For the text-containing cell, return its midpoint in [x, y] coordinate format. 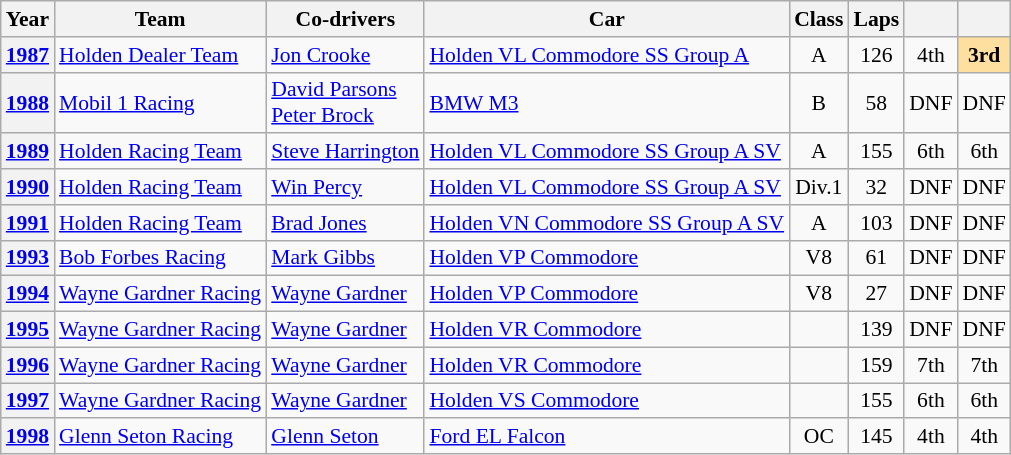
126 [876, 55]
Holden VN Commodore SS Group A SV [606, 223]
159 [876, 365]
Holden VS Commodore [606, 401]
103 [876, 223]
Win Percy [345, 187]
1994 [28, 294]
1997 [28, 401]
1987 [28, 55]
1998 [28, 437]
Jon Crooke [345, 55]
Glenn Seton [345, 437]
Mobil 1 Racing [160, 102]
Car [606, 19]
1991 [28, 223]
1990 [28, 187]
Holden VL Commodore SS Group A [606, 55]
Glenn Seton Racing [160, 437]
Div.1 [818, 187]
Team [160, 19]
145 [876, 437]
1995 [28, 330]
Laps [876, 19]
BMW M3 [606, 102]
1989 [28, 152]
32 [876, 187]
61 [876, 258]
OC [818, 437]
58 [876, 102]
Steve Harrington [345, 152]
Co-drivers [345, 19]
27 [876, 294]
Mark Gibbs [345, 258]
1988 [28, 102]
Class [818, 19]
Year [28, 19]
Brad Jones [345, 223]
1993 [28, 258]
Bob Forbes Racing [160, 258]
139 [876, 330]
Holden Dealer Team [160, 55]
1996 [28, 365]
B [818, 102]
Ford EL Falcon [606, 437]
3rd [984, 55]
David Parsons Peter Brock [345, 102]
